Pinpoint the cell where the given text exists, returning its [X, Y] midpoint coordinate. 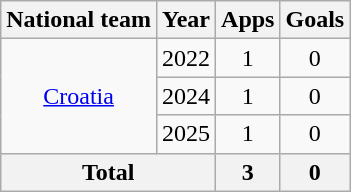
Goals [315, 20]
2025 [186, 134]
2024 [186, 96]
Apps [248, 20]
2022 [186, 58]
Croatia [79, 96]
Total [108, 172]
Year [186, 20]
National team [79, 20]
3 [248, 172]
